From the cell containing the given text, extract its center point as (X, Y) coordinate. 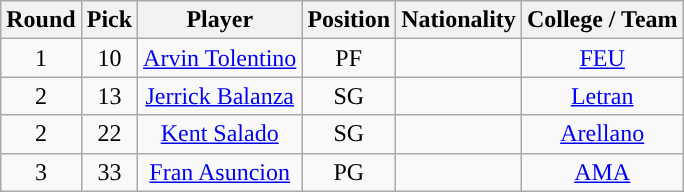
Round (41, 20)
College / Team (602, 20)
FEU (602, 58)
Nationality (459, 20)
Arellano (602, 134)
Jerrick Balanza (220, 96)
Fran Asuncion (220, 172)
AMA (602, 172)
3 (41, 172)
Kent Salado (220, 134)
Position (349, 20)
PG (349, 172)
22 (109, 134)
Arvin Tolentino (220, 58)
PF (349, 58)
10 (109, 58)
Player (220, 20)
33 (109, 172)
13 (109, 96)
Pick (109, 20)
1 (41, 58)
Letran (602, 96)
